Identify which cell holds the provided text, then report its [x, y] central coordinate. 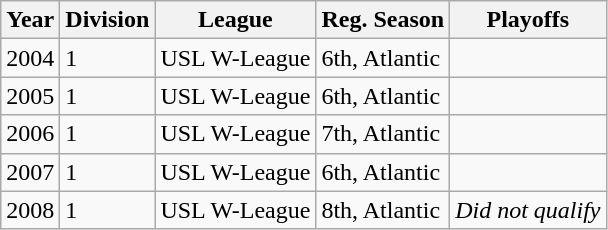
7th, Atlantic [383, 134]
2005 [30, 96]
Did not qualify [528, 210]
Reg. Season [383, 20]
League [236, 20]
Playoffs [528, 20]
2004 [30, 58]
2006 [30, 134]
Year [30, 20]
8th, Atlantic [383, 210]
2007 [30, 172]
Division [108, 20]
2008 [30, 210]
